Provide the [X, Y] coordinate of the cell's center where the given text is located.  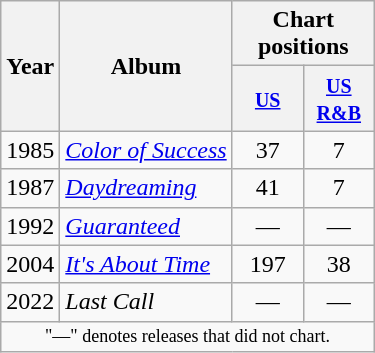
1985 [30, 150]
41 [268, 188]
1987 [30, 188]
Daydreaming [146, 188]
38 [338, 264]
1992 [30, 226]
Last Call [146, 302]
37 [268, 150]
Album [146, 66]
197 [268, 264]
Color of Success [146, 150]
USR&B [338, 98]
2022 [30, 302]
US [268, 98]
2004 [30, 264]
"—" denotes releases that did not chart. [188, 336]
Guaranteed [146, 226]
It's About Time [146, 264]
Year [30, 66]
Chart positions [303, 34]
